For the text-containing cell, return its midpoint in (X, Y) coordinate format. 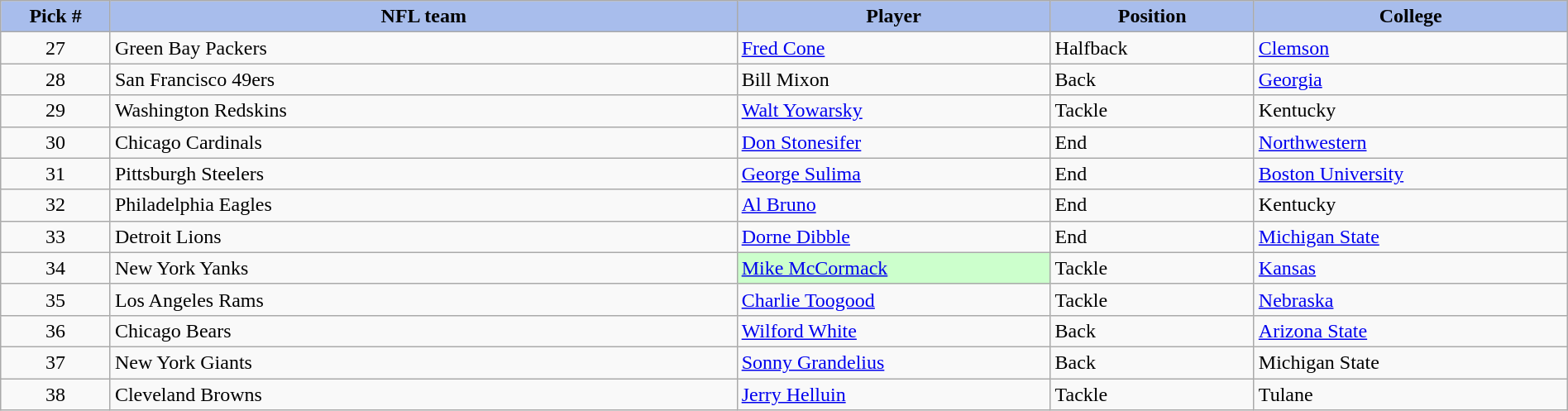
Fred Cone (893, 48)
Kansas (1411, 268)
Cleveland Browns (423, 394)
NFL team (423, 17)
Player (893, 17)
Wilford White (893, 331)
Pittsburgh Steelers (423, 174)
Walt Yowarsky (893, 111)
Dorne Dibble (893, 237)
Tulane (1411, 394)
Jerry Helluin (893, 394)
Al Bruno (893, 205)
38 (56, 394)
29 (56, 111)
Boston University (1411, 174)
Pick # (56, 17)
33 (56, 237)
Chicago Bears (423, 331)
30 (56, 142)
Washington Redskins (423, 111)
35 (56, 299)
Sonny Grandelius (893, 362)
Bill Mixon (893, 79)
College (1411, 17)
Halfback (1152, 48)
31 (56, 174)
Arizona State (1411, 331)
28 (56, 79)
Chicago Cardinals (423, 142)
27 (56, 48)
Green Bay Packers (423, 48)
Georgia (1411, 79)
Mike McCormack (893, 268)
36 (56, 331)
New York Giants (423, 362)
Position (1152, 17)
San Francisco 49ers (423, 79)
37 (56, 362)
32 (56, 205)
Los Angeles Rams (423, 299)
New York Yanks (423, 268)
Don Stonesifer (893, 142)
Nebraska (1411, 299)
Charlie Toogood (893, 299)
George Sulima (893, 174)
Northwestern (1411, 142)
Clemson (1411, 48)
34 (56, 268)
Detroit Lions (423, 237)
Philadelphia Eagles (423, 205)
